Capture the cell that displays the provided text and extract its [x, y] central coordinate. 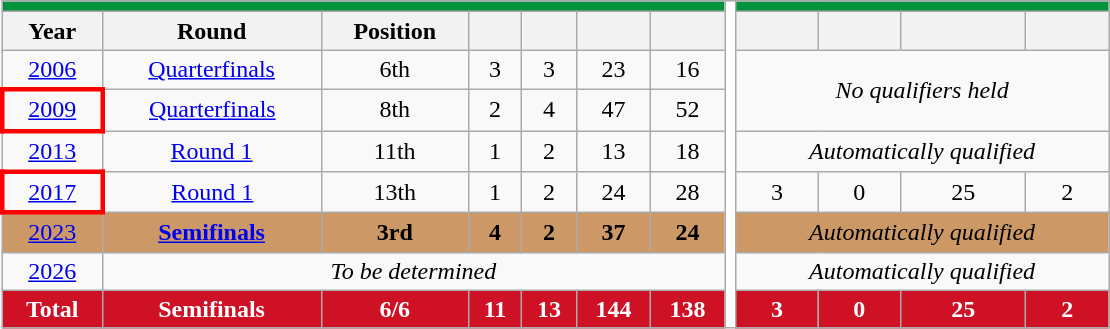
6/6 [394, 309]
Total [52, 309]
28 [688, 192]
Round [212, 31]
144 [614, 309]
2017 [52, 192]
6th [394, 70]
3rd [394, 233]
2013 [52, 150]
2023 [52, 233]
13th [394, 192]
2026 [52, 271]
18 [688, 150]
Position [394, 31]
8th [394, 110]
2006 [52, 70]
No qualifiers held [922, 90]
2009 [52, 110]
52 [688, 110]
To be determined [413, 271]
11th [394, 150]
11 [494, 309]
138 [688, 309]
47 [614, 110]
37 [614, 233]
Year [52, 31]
23 [614, 70]
16 [688, 70]
